From the cell containing the given text, extract its center point as [x, y] coordinate. 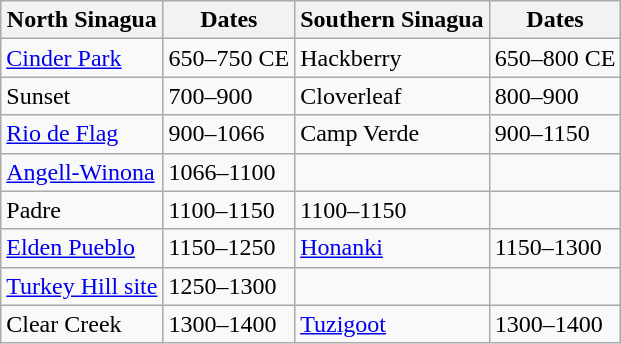
1066–1100 [229, 172]
900–1066 [229, 134]
1250–1300 [229, 286]
Honanki [392, 248]
700–900 [229, 96]
1150–1250 [229, 248]
Clear Creek [82, 324]
Hackberry [392, 58]
Rio de Flag [82, 134]
900–1150 [555, 134]
Angell-Winona [82, 172]
Camp Verde [392, 134]
Padre [82, 210]
1150–1300 [555, 248]
Southern Sinagua [392, 20]
Tuzigoot [392, 324]
650–750 CE [229, 58]
800–900 [555, 96]
650–800 CE [555, 58]
Cinder Park [82, 58]
North Sinagua [82, 20]
Sunset [82, 96]
Turkey Hill site [82, 286]
Cloverleaf [392, 96]
Elden Pueblo [82, 248]
